Return [x, y] of the center of cell containing provided text 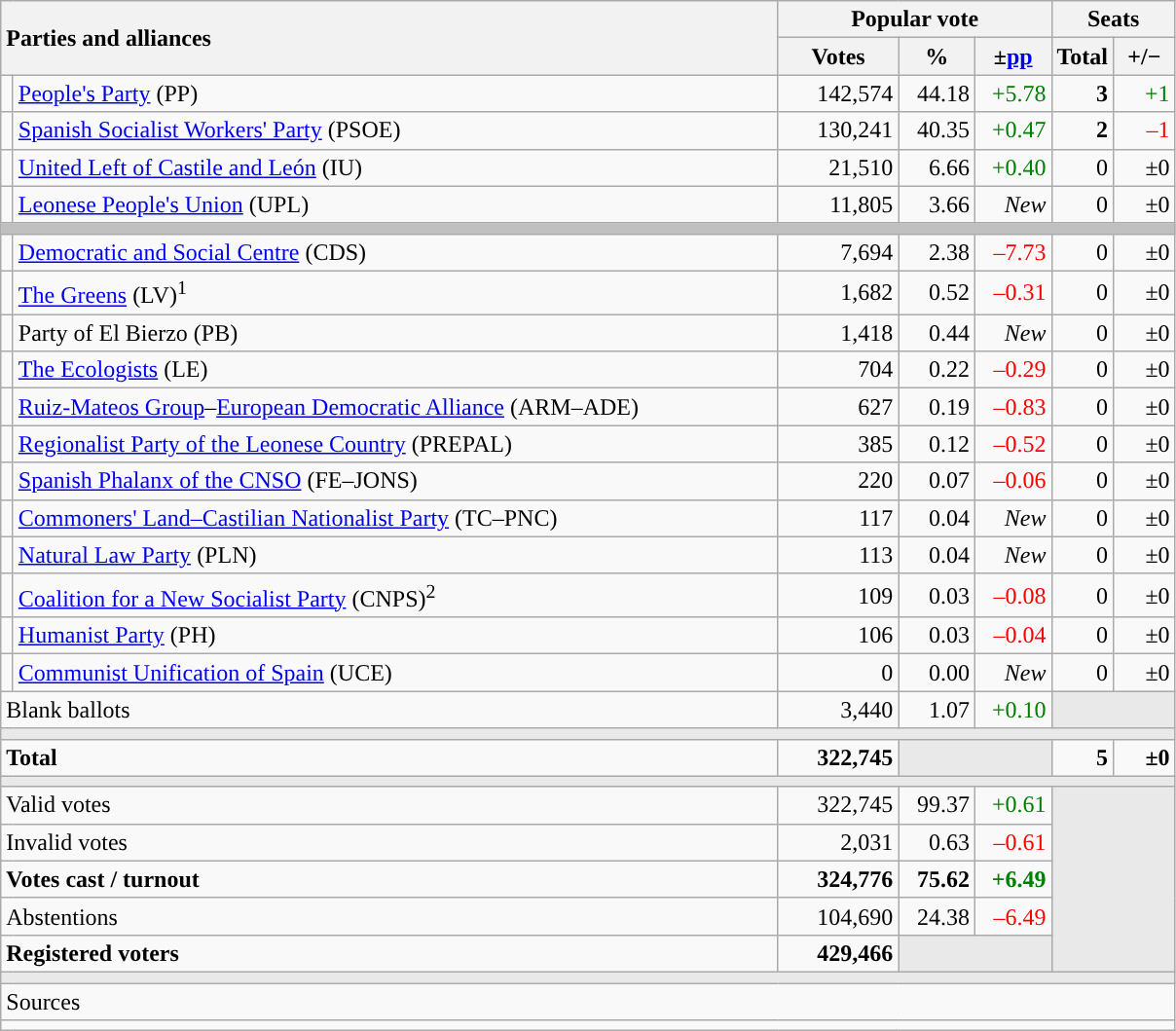
117 [838, 518]
Ruiz-Mateos Group–European Democratic Alliance (ARM–ADE) [395, 407]
–7.73 [1012, 252]
Natural Law Party (PLN) [395, 555]
+/− [1145, 56]
3,440 [838, 710]
3.66 [937, 204]
–0.61 [1012, 842]
–0.06 [1012, 481]
Registered voters [389, 953]
Parties and alliances [389, 38]
–0.04 [1012, 636]
+1 [1145, 93]
+5.78 [1012, 93]
130,241 [838, 130]
324,776 [838, 879]
1,418 [838, 333]
+0.40 [1012, 167]
+0.61 [1012, 805]
11,805 [838, 204]
Votes [838, 56]
0.12 [937, 444]
113 [838, 555]
Commoners' Land–Castilian Nationalist Party (TC–PNC) [395, 518]
6.66 [937, 167]
Coalition for a New Socialist Party (CNPS)2 [395, 596]
+0.47 [1012, 130]
Leonese People's Union (UPL) [395, 204]
40.35 [937, 130]
–0.08 [1012, 596]
21,510 [838, 167]
24.38 [937, 916]
5 [1083, 757]
+0.10 [1012, 710]
Party of El Bierzo (PB) [395, 333]
–1 [1145, 130]
0.19 [937, 407]
2,031 [838, 842]
104,690 [838, 916]
106 [838, 636]
704 [838, 370]
Communist Unification of Spain (UCE) [395, 673]
+6.49 [1012, 879]
–6.49 [1012, 916]
109 [838, 596]
7,694 [838, 252]
–0.83 [1012, 407]
–0.31 [1012, 292]
2 [1083, 130]
Humanist Party (PH) [395, 636]
0.44 [937, 333]
0.07 [937, 481]
People's Party (PP) [395, 93]
0.63 [937, 842]
Sources [588, 1002]
The Ecologists (LE) [395, 370]
0.52 [937, 292]
220 [838, 481]
Democratic and Social Centre (CDS) [395, 252]
United Left of Castile and León (IU) [395, 167]
Spanish Phalanx of the CNSO (FE–JONS) [395, 481]
429,466 [838, 953]
±pp [1012, 56]
Regionalist Party of the Leonese Country (PREPAL) [395, 444]
1,682 [838, 292]
–0.52 [1012, 444]
% [937, 56]
142,574 [838, 93]
0.22 [937, 370]
Abstentions [389, 916]
99.37 [937, 805]
Valid votes [389, 805]
The Greens (LV)1 [395, 292]
Popular vote [915, 19]
Spanish Socialist Workers' Party (PSOE) [395, 130]
–0.29 [1012, 370]
75.62 [937, 879]
627 [838, 407]
Votes cast / turnout [389, 879]
Invalid votes [389, 842]
2.38 [937, 252]
1.07 [937, 710]
3 [1083, 93]
385 [838, 444]
44.18 [937, 93]
Blank ballots [389, 710]
0.00 [937, 673]
Seats [1114, 19]
